Capture the cell that displays the provided text and extract its [X, Y] central coordinate. 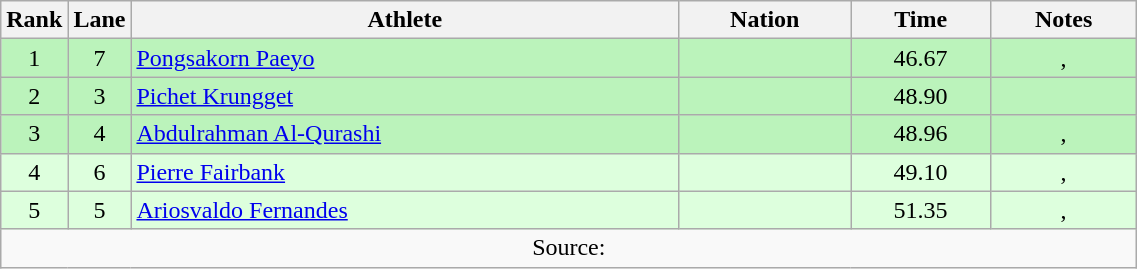
Notes [1064, 20]
Ariosvaldo Fernandes [405, 210]
Abdulrahman Al-Qurashi [405, 134]
7 [100, 58]
51.35 [920, 210]
Nation [765, 20]
Pierre Fairbank [405, 172]
6 [100, 172]
Rank [34, 20]
Time [920, 20]
Source: [569, 248]
46.67 [920, 58]
Lane [100, 20]
48.90 [920, 96]
1 [34, 58]
Pongsakorn Paeyo [405, 58]
49.10 [920, 172]
Pichet Krungget [405, 96]
2 [34, 96]
48.96 [920, 134]
Athlete [405, 20]
